Identify which cell holds the provided text, then report its (X, Y) central coordinate. 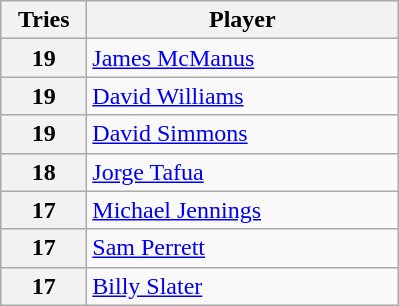
18 (44, 172)
David Simmons (242, 134)
Michael Jennings (242, 210)
David Williams (242, 96)
Billy Slater (242, 286)
Jorge Tafua (242, 172)
Sam Perrett (242, 248)
Player (242, 20)
Tries (44, 20)
James McManus (242, 58)
